Return [X, Y] of the center of cell containing provided text 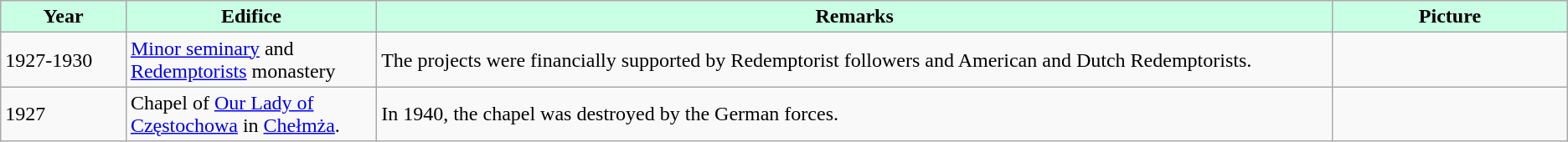
1927 [64, 114]
Year [64, 17]
In 1940, the chapel was destroyed by the German forces. [854, 114]
1927-1930 [64, 60]
The projects were financially supported by Redemptorist followers and American and Dutch Redemptorists. [854, 60]
Picture [1451, 17]
Remarks [854, 17]
Edifice [251, 17]
Chapel of Our Lady of Częstochowa in Chełmża. [251, 114]
Minor seminary and Redemptorists monastery [251, 60]
